Output the [X, Y] coordinate of the center of the cell containing the given text.  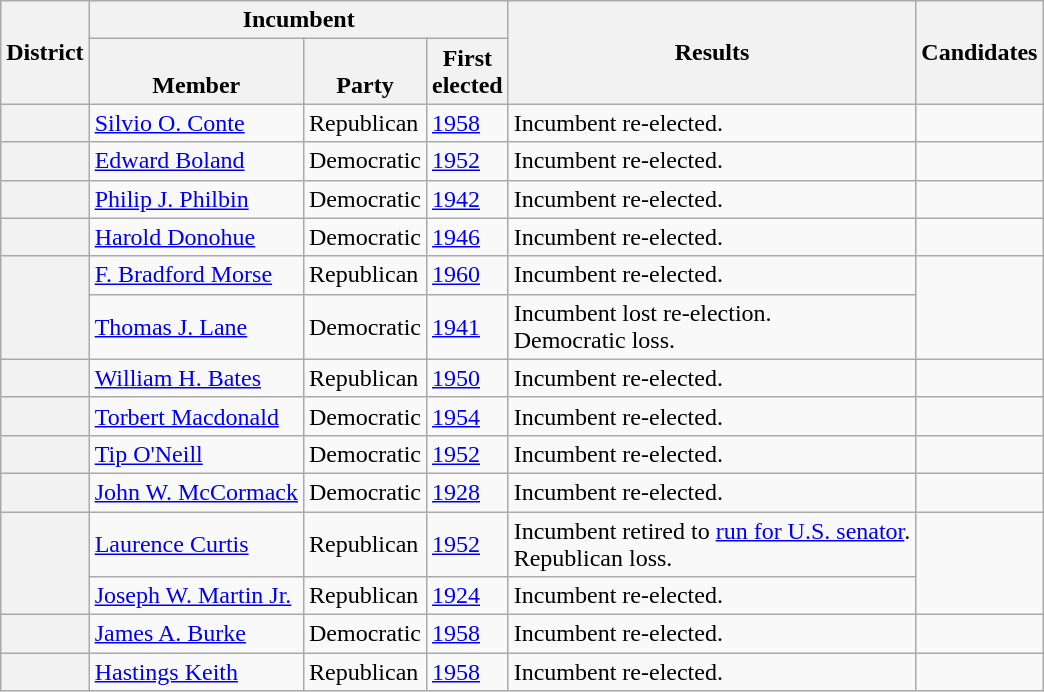
Candidates [980, 52]
District [45, 52]
Laurence Curtis [196, 544]
Edward Boland [196, 161]
John W. McCormack [196, 492]
Member [196, 72]
1946 [467, 237]
Firstelected [467, 72]
Incumbent [298, 20]
Incumbent lost re-election.Democratic loss. [712, 326]
1942 [467, 199]
Incumbent retired to run for U.S. senator.Republican loss. [712, 544]
1924 [467, 596]
Party [364, 72]
1928 [467, 492]
1941 [467, 326]
Hastings Keith [196, 672]
Results [712, 52]
Torbert Macdonald [196, 416]
Tip O'Neill [196, 454]
Philip J. Philbin [196, 199]
1950 [467, 378]
Joseph W. Martin Jr. [196, 596]
1954 [467, 416]
Silvio O. Conte [196, 123]
F. Bradford Morse [196, 275]
Harold Donohue [196, 237]
1960 [467, 275]
James A. Burke [196, 634]
William H. Bates [196, 378]
Thomas J. Lane [196, 326]
